Output the (x, y) coordinate of the center of the cell containing the given text.  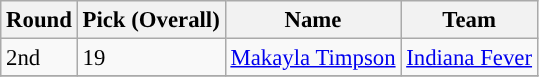
2nd (39, 58)
Makayla Timpson (313, 58)
19 (151, 58)
Team (469, 20)
Pick (Overall) (151, 20)
Round (39, 20)
Name (313, 20)
Indiana Fever (469, 58)
